For the text-containing cell, return its midpoint in (x, y) coordinate format. 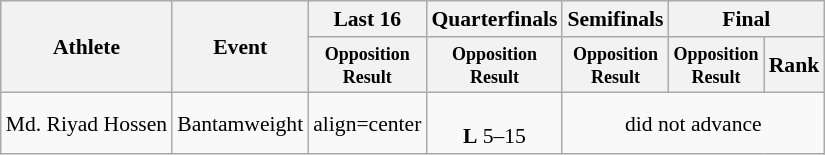
Semifinals (615, 19)
Md. Riyad Hossen (86, 124)
Last 16 (367, 19)
Athlete (86, 47)
Bantamweight (240, 124)
align=center (367, 124)
did not advance (693, 124)
L 5–15 (494, 124)
Final (747, 19)
Quarterfinals (494, 19)
Rank (794, 65)
Event (240, 47)
